Capture the cell that displays the provided text and extract its (x, y) central coordinate. 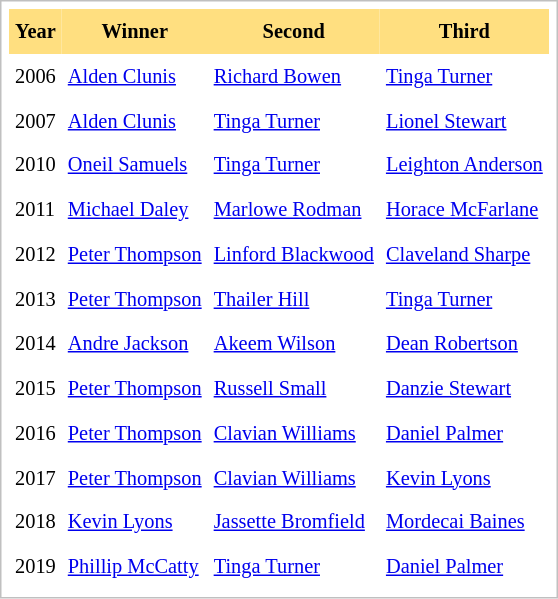
Mordecai Baines (464, 522)
Year (36, 32)
Russell Small (294, 388)
Oneil Samuels (135, 166)
2007 (36, 120)
Thailer Hill (294, 300)
2017 (36, 478)
Claveland Sharpe (464, 254)
2015 (36, 388)
Jassette Bromfield (294, 522)
2016 (36, 434)
2013 (36, 300)
Dean Robertson (464, 344)
Marlowe Rodman (294, 210)
Third (464, 32)
2006 (36, 76)
Winner (135, 32)
Lionel Stewart (464, 120)
Danzie Stewart (464, 388)
Akeem Wilson (294, 344)
2011 (36, 210)
Andre Jackson (135, 344)
Leighton Anderson (464, 166)
2010 (36, 166)
Second (294, 32)
2019 (36, 566)
Phillip McCatty (135, 566)
Michael Daley (135, 210)
2014 (36, 344)
Horace McFarlane (464, 210)
Linford Blackwood (294, 254)
Richard Bowen (294, 76)
2018 (36, 522)
2012 (36, 254)
